Return (x, y) of the center of cell containing provided text 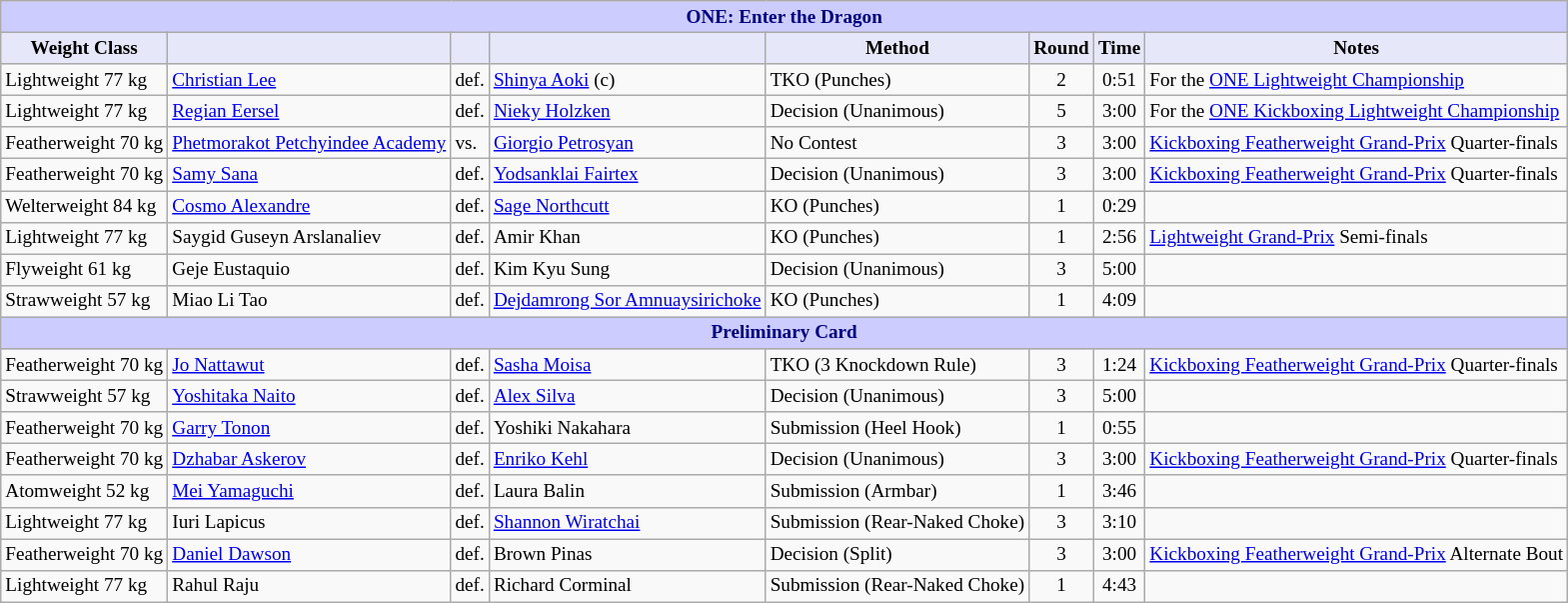
3:46 (1119, 491)
Brown Pinas (628, 554)
Cosmo Alexandre (310, 206)
Preliminary Card (784, 333)
Phetmorakot Petchyindee Academy (310, 143)
2 (1061, 80)
Enriko Kehl (628, 460)
Iuri Lapicus (310, 523)
vs. (470, 143)
Submission (Armbar) (897, 491)
Shannon Wiratchai (628, 523)
Alex Silva (628, 396)
Flyweight 61 kg (84, 270)
Yoshiki Nakahara (628, 428)
1:24 (1119, 365)
4:09 (1119, 301)
Richard Corminal (628, 586)
Notes (1357, 48)
Miao Li Tao (310, 301)
Kickboxing Featherweight Grand-Prix Alternate Bout (1357, 554)
No Contest (897, 143)
ONE: Enter the Dragon (784, 17)
Rahul Raju (310, 586)
Jo Nattawut (310, 365)
Amir Khan (628, 238)
Garry Tonon (310, 428)
Kim Kyu Sung (628, 270)
Mei Yamaguchi (310, 491)
0:51 (1119, 80)
TKO (Punches) (897, 80)
Giorgio Petrosyan (628, 143)
Christian Lee (310, 80)
2:56 (1119, 238)
Daniel Dawson (310, 554)
Yodsanklai Fairtex (628, 175)
Sasha Moisa (628, 365)
Time (1119, 48)
Yoshitaka Naito (310, 396)
Method (897, 48)
Dejdamrong Sor Amnuaysirichoke (628, 301)
Submission (Heel Hook) (897, 428)
Sage Northcutt (628, 206)
Lightweight Grand-Prix Semi-finals (1357, 238)
0:55 (1119, 428)
Regian Eersel (310, 111)
Dzhabar Askerov (310, 460)
Saygid Guseyn Arslanaliev (310, 238)
Laura Balin (628, 491)
Decision (Split) (897, 554)
Nieky Holzken (628, 111)
4:43 (1119, 586)
Shinya Aoki (c) (628, 80)
3:10 (1119, 523)
5 (1061, 111)
Geje Eustaquio (310, 270)
Samy Sana (310, 175)
Weight Class (84, 48)
Atomweight 52 kg (84, 491)
For the ONE Kickboxing Lightweight Championship (1357, 111)
For the ONE Lightweight Championship (1357, 80)
TKO (3 Knockdown Rule) (897, 365)
Welterweight 84 kg (84, 206)
Round (1061, 48)
0:29 (1119, 206)
